For the text-containing cell, return its midpoint in [X, Y] coordinate format. 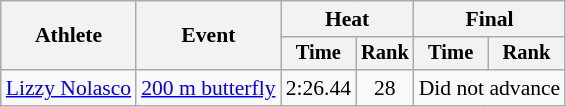
Did not advance [490, 88]
28 [385, 88]
Final [490, 19]
Heat [348, 19]
Lizzy Nolasco [68, 88]
Event [208, 36]
200 m butterfly [208, 88]
Athlete [68, 36]
2:26.44 [318, 88]
